Return the (x, y) coordinate for the center point of the cell that contains the specified text.  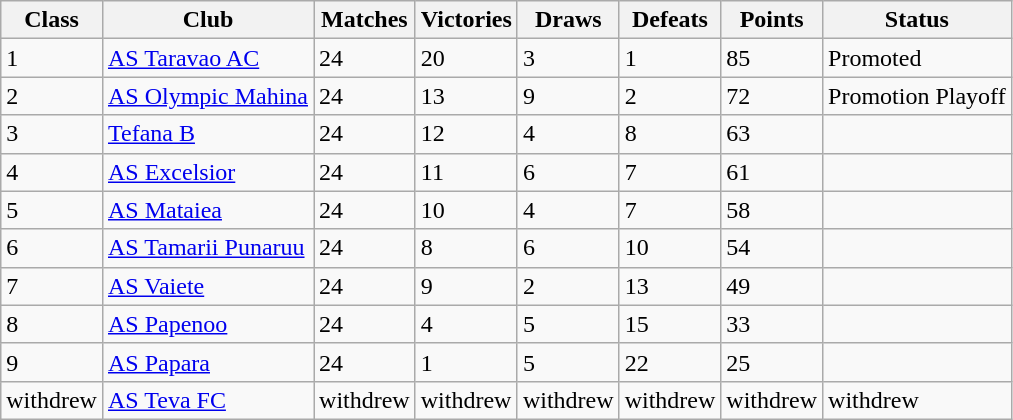
AS Papara (208, 362)
15 (670, 324)
Victories (466, 20)
Draws (568, 20)
AS Taravao AC (208, 58)
85 (772, 58)
AS Teva FC (208, 400)
72 (772, 96)
AS Vaiete (208, 286)
Points (772, 20)
Class (52, 20)
AS Tamarii Punaruu (208, 248)
54 (772, 248)
20 (466, 58)
33 (772, 324)
AS Mataiea (208, 210)
63 (772, 134)
Status (918, 20)
Tefana B (208, 134)
Defeats (670, 20)
11 (466, 172)
Matches (365, 20)
Promoted (918, 58)
22 (670, 362)
58 (772, 210)
25 (772, 362)
AS Excelsior (208, 172)
49 (772, 286)
Club (208, 20)
Promotion Playoff (918, 96)
AS Olympic Mahina (208, 96)
61 (772, 172)
12 (466, 134)
AS Papenoo (208, 324)
